Find where the given text appears and provide that cell's center as (x, y) coordinate. 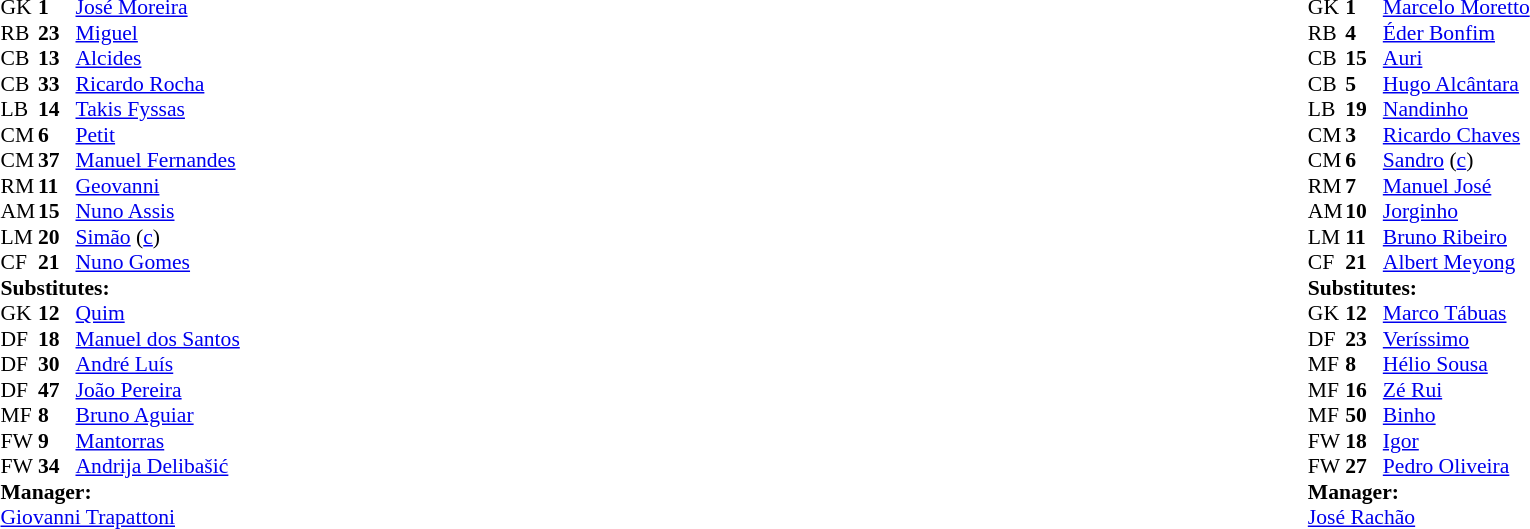
30 (57, 365)
Andrija Delibašić (158, 467)
Alcides (158, 59)
Quim (158, 313)
Manuel Fernandes (158, 161)
Auri (1456, 59)
Bruno Aguiar (158, 415)
20 (57, 237)
47 (57, 390)
Sandro (c) (1456, 161)
50 (1364, 415)
37 (57, 161)
Miguel (158, 33)
Simão (c) (158, 237)
34 (57, 467)
Ricardo Chaves (1456, 135)
Éder Bonfim (1456, 33)
Petit (158, 135)
Hugo Alcântara (1456, 84)
Manuel José (1456, 186)
19 (1364, 109)
27 (1364, 467)
10 (1364, 211)
Binho (1456, 415)
Bruno Ribeiro (1456, 237)
Jorginho (1456, 211)
14 (57, 109)
33 (57, 84)
Nuno Assis (158, 211)
Marco Tábuas (1456, 313)
Nandinho (1456, 109)
Geovanni (158, 186)
Albert Meyong (1456, 263)
3 (1364, 135)
Hélio Sousa (1456, 365)
5 (1364, 84)
16 (1364, 390)
Nuno Gomes (158, 263)
Takis Fyssas (158, 109)
Igor (1456, 441)
Mantorras (158, 441)
Manuel dos Santos (158, 339)
4 (1364, 33)
João Pereira (158, 390)
9 (57, 441)
Pedro Oliveira (1456, 467)
7 (1364, 186)
André Luís (158, 365)
Zé Rui (1456, 390)
Ricardo Rocha (158, 84)
13 (57, 59)
Veríssimo (1456, 339)
